Provide the [x, y] coordinate of the cell's center where the given text is located.  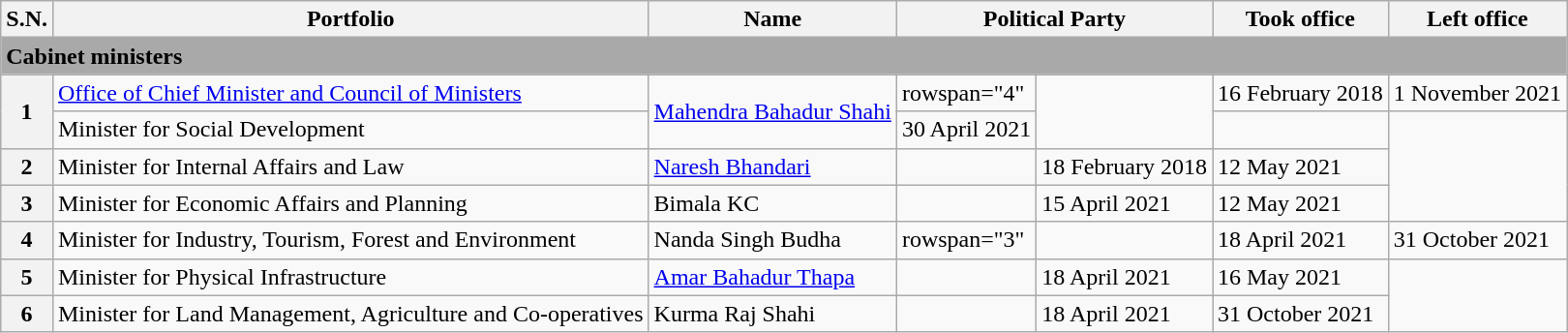
Minister for Internal Affairs and Law [350, 166]
Name [772, 19]
1 [27, 111]
Cabinet ministers [784, 56]
16 February 2018 [1300, 93]
Minister for Industry, Tourism, Forest and Environment [350, 240]
1 November 2021 [1477, 93]
Bimala KC [772, 203]
rowspan="4" [966, 93]
Portfolio [350, 19]
Left office [1477, 19]
Took office [1300, 19]
2 [27, 166]
Nanda Singh Budha [772, 240]
Amar Bahadur Thapa [772, 277]
30 April 2021 [966, 130]
Mahendra Bahadur Shahi [772, 111]
16 May 2021 [1300, 277]
4 [27, 240]
Minister for Economic Affairs and Planning [350, 203]
Kurma Raj Shahi [772, 314]
3 [27, 203]
Office of Chief Minister and Council of Ministers [350, 93]
Minister for Land Management, Agriculture and Co-operatives [350, 314]
15 April 2021 [1125, 203]
Naresh Bhandari [772, 166]
S.N. [27, 19]
18 February 2018 [1125, 166]
Minister for Social Development [350, 130]
rowspan="3" [966, 240]
6 [27, 314]
5 [27, 277]
Political Party [1054, 19]
Minister for Physical Infrastructure [350, 277]
